Output the (x, y) coordinate of the center of the cell containing the given text.  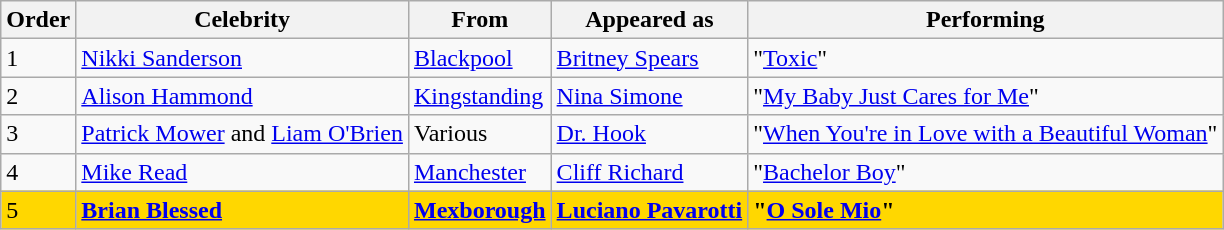
Luciano Pavarotti (650, 210)
2 (38, 96)
Alison Hammond (242, 96)
Britney Spears (650, 58)
Appeared as (650, 20)
Various (480, 134)
"O Sole Mio" (986, 210)
Mexborough (480, 210)
Brian Blessed (242, 210)
Cliff Richard (650, 172)
Performing (986, 20)
Patrick Mower and Liam O'Brien (242, 134)
Blackpool (480, 58)
"My Baby Just Cares for Me" (986, 96)
5 (38, 210)
Celebrity (242, 20)
Mike Read (242, 172)
"When You're in Love with a Beautiful Woman" (986, 134)
"Bachelor Boy" (986, 172)
Nina Simone (650, 96)
Dr. Hook (650, 134)
4 (38, 172)
Manchester (480, 172)
"Toxic" (986, 58)
Order (38, 20)
From (480, 20)
Kingstanding (480, 96)
1 (38, 58)
Nikki Sanderson (242, 58)
3 (38, 134)
